Scan for the cell matching the given text and deliver its (x, y) coordinate at center. 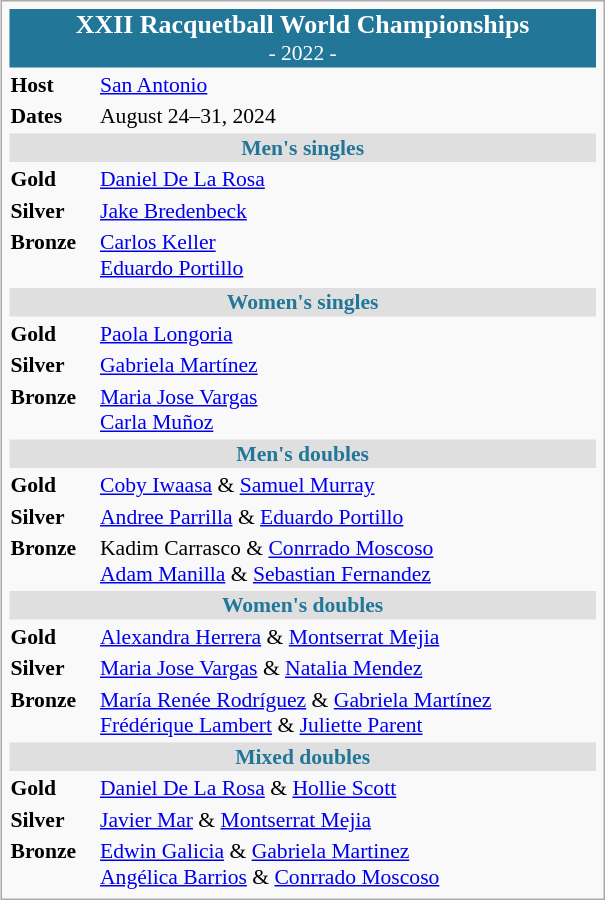
Kadim Carrasco & Conrrado Moscoso Adam Manilla & Sebastian Fernandez (348, 561)
María Renée Rodríguez & Gabriela Martínez Frédérique Lambert & Juliette Parent (348, 712)
Edwin Galicia & Gabriela Martinez Angélica Barrios & Conrrado Moscoso (348, 864)
Men's singles (302, 147)
Gabriela Martínez (348, 365)
Women's doubles (302, 605)
Carlos Keller Eduardo Portillo (348, 255)
San Antonio (348, 84)
Paola Longoria (348, 333)
Maria Jose Vargas Carla Muñoz (348, 409)
Jake Bredenbeck (348, 210)
Daniel De La Rosa (348, 179)
August 24–31, 2024 (348, 116)
Daniel De La Rosa & Hollie Scott (348, 788)
Alexandra Herrera & Montserrat Mejia (348, 636)
Coby Iwaasa & Samuel Murray (348, 485)
Mixed doubles (302, 756)
Andree Parrilla & Eduardo Portillo (348, 516)
Maria Jose Vargas & Natalia Mendez (348, 668)
XXII Racquetball World Championships- 2022 - (302, 38)
Dates (52, 116)
Women's singles (302, 302)
Men's doubles (302, 453)
Javier Mar & Montserrat Mejia (348, 819)
Host (52, 84)
